Output the (X, Y) coordinate of the center of the cell containing the given text.  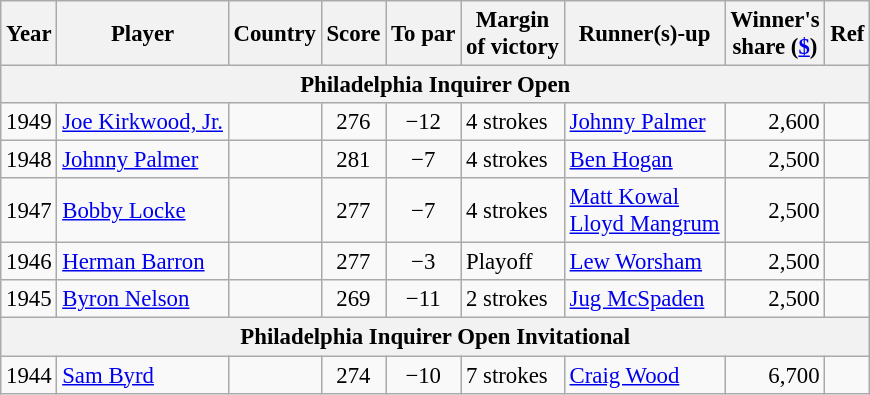
1947 (29, 210)
281 (354, 160)
Philadelphia Inquirer Open (436, 85)
Year (29, 34)
−11 (424, 299)
Winner'sshare ($) (775, 34)
2,600 (775, 122)
−3 (424, 262)
1948 (29, 160)
Sam Byrd (142, 375)
Playoff (513, 262)
269 (354, 299)
274 (354, 375)
1944 (29, 375)
Country (274, 34)
Player (142, 34)
Score (354, 34)
Jug McSpaden (644, 299)
276 (354, 122)
Byron Nelson (142, 299)
6,700 (775, 375)
1949 (29, 122)
1946 (29, 262)
Philadelphia Inquirer Open Invitational (436, 337)
Runner(s)-up (644, 34)
Ben Hogan (644, 160)
To par (424, 34)
−10 (424, 375)
Craig Wood (644, 375)
−12 (424, 122)
Herman Barron (142, 262)
Ref (848, 34)
Lew Worsham (644, 262)
2 strokes (513, 299)
1945 (29, 299)
7 strokes (513, 375)
Marginof victory (513, 34)
Bobby Locke (142, 210)
Joe Kirkwood, Jr. (142, 122)
Matt Kowal Lloyd Mangrum (644, 210)
